Search for the cell housing the specified text and yield its (X, Y) center coordinate. 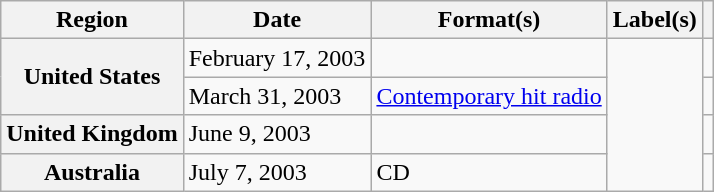
Region (92, 20)
United Kingdom (92, 134)
June 9, 2003 (277, 134)
Date (277, 20)
February 17, 2003 (277, 58)
Contemporary hit radio (489, 96)
United States (92, 77)
July 7, 2003 (277, 172)
March 31, 2003 (277, 96)
Label(s) (654, 20)
CD (489, 172)
Australia (92, 172)
Format(s) (489, 20)
